Extract the [x, y] coordinate from the center of the cell holding the provided text.  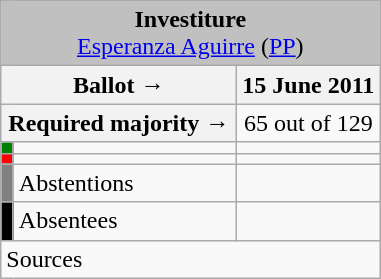
Ballot → [119, 85]
Absentees [125, 221]
Required majority → [119, 123]
Abstentions [125, 183]
InvestitureEsperanza Aguirre (PP) [190, 34]
15 June 2011 [308, 85]
Sources [190, 259]
65 out of 129 [308, 123]
